Identify which cell holds the provided text, then report its (x, y) central coordinate. 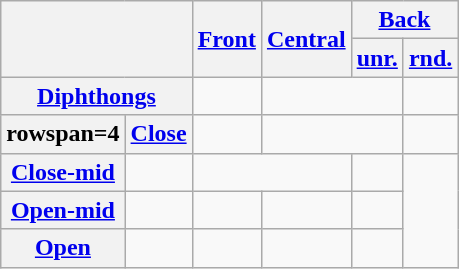
rnd. (430, 58)
Back (404, 20)
Central (306, 39)
Diphthongs (96, 96)
rowspan=4 (63, 134)
unr. (377, 58)
Open (63, 248)
Open-mid (63, 210)
Close (158, 134)
Close-mid (63, 172)
Front (226, 39)
